Scan for the cell matching the given text and deliver its (x, y) coordinate at center. 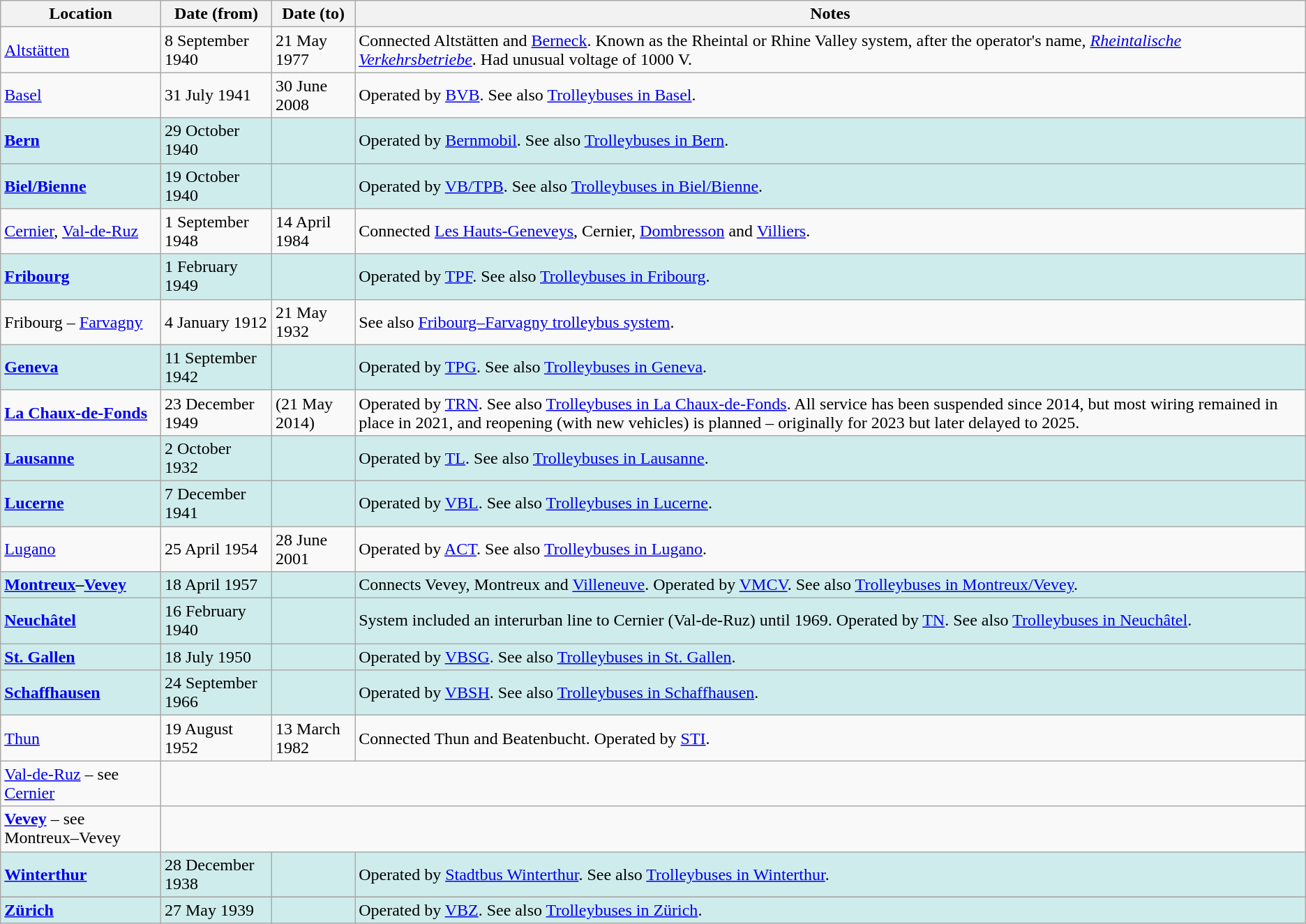
8 September 1940 (216, 50)
Operated by TPF. See also Trolleybuses in Fribourg. (830, 276)
29 October 1940 (216, 141)
7 December 1941 (216, 503)
16 February 1940 (216, 621)
Operated by TPG. See also Trolleybuses in Geneva. (830, 367)
Notes (830, 14)
Operated by ACT. See also Trolleybuses in Lugano. (830, 548)
4 January 1912 (216, 322)
Winterthur (81, 874)
Montreux–Vevey (81, 585)
La Chaux-de-Fonds (81, 413)
Lausanne (81, 457)
25 April 1954 (216, 548)
23 December 1949 (216, 413)
Operated by TL. See also Trolleybuses in Lausanne. (830, 457)
Fribourg (81, 276)
System included an interurban line to Cernier (Val-de-Ruz) until 1969. Operated by TN. See also Trolleybuses in Neuchâtel. (830, 621)
Operated by Bernmobil. See also Trolleybuses in Bern. (830, 141)
31 July 1941 (216, 95)
Connected Thun and Beatenbucht. Operated by STI. (830, 738)
1 September 1948 (216, 232)
Location (81, 14)
18 July 1950 (216, 657)
Fribourg – Farvagny (81, 322)
Operated by VBZ. See also Trolleybuses in Zürich. (830, 910)
Date (to) (314, 14)
13 March 1982 (314, 738)
See also Fribourg–Farvagny trolleybus system. (830, 322)
Biel/Bienne (81, 185)
Lucerne (81, 503)
11 September 1942 (216, 367)
21 May 1932 (314, 322)
28 June 2001 (314, 548)
Schaffhausen (81, 693)
Operated by BVB. See also Trolleybuses in Basel. (830, 95)
19 October 1940 (216, 185)
Operated by VBL. See also Trolleybuses in Lucerne. (830, 503)
28 December 1938 (216, 874)
21 May 1977 (314, 50)
Operated by Stadtbus Winterthur. See also Trolleybuses in Winterthur. (830, 874)
Operated by VBSG. See also Trolleybuses in St. Gallen. (830, 657)
24 September 1966 (216, 693)
Lugano (81, 548)
Operated by VBSH. See also Trolleybuses in Schaffhausen. (830, 693)
Altstätten (81, 50)
Bern (81, 141)
19 August 1952 (216, 738)
Operated by VB/TPB. See also Trolleybuses in Biel/Bienne. (830, 185)
30 June 2008 (314, 95)
Basel (81, 95)
Cernier, Val-de-Ruz (81, 232)
Vevey – see Montreux–Vevey (81, 828)
Geneva (81, 367)
1 February 1949 (216, 276)
Val-de-Ruz – see Cernier (81, 784)
Connects Vevey, Montreux and Villeneuve. Operated by VMCV. See also Trolleybuses in Montreux/Vevey. (830, 585)
(21 May 2014) (314, 413)
18 April 1957 (216, 585)
Neuchâtel (81, 621)
14 April 1984 (314, 232)
27 May 1939 (216, 910)
2 October 1932 (216, 457)
St. Gallen (81, 657)
Zürich (81, 910)
Connected Les Hauts-Geneveys, Cernier, Dombresson and Villiers. (830, 232)
Date (from) (216, 14)
Thun (81, 738)
